Pinpoint the cell where the given text exists, returning its (x, y) midpoint coordinate. 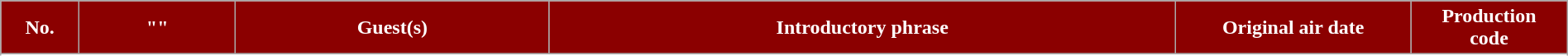
Introductory phrase (863, 28)
Original air date (1293, 28)
No. (40, 28)
Production code (1489, 28)
Guest(s) (392, 28)
"" (157, 28)
